Determine the (X, Y) coordinate at the center of the cell enclosing the given text.  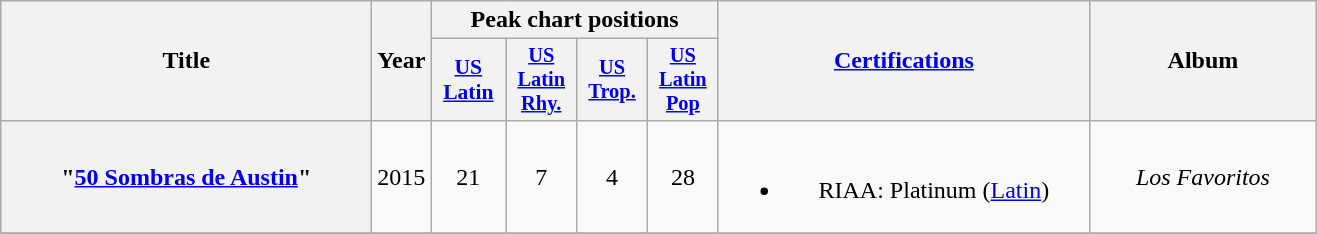
28 (682, 176)
Title (186, 61)
USLatin (468, 80)
4 (612, 176)
21 (468, 176)
7 (542, 176)
2015 (402, 176)
RIAA: Platinum (Latin) (904, 176)
Year (402, 61)
Certifications (904, 61)
"50 Sombras de Austin" (186, 176)
Los Favoritos (1202, 176)
US Trop. (612, 80)
Album (1202, 61)
US Latin Rhy. (542, 80)
US LatinPop (682, 80)
Peak chart positions (574, 20)
